Detect which cell encompasses the target text, then output its [x, y] center coordinate. 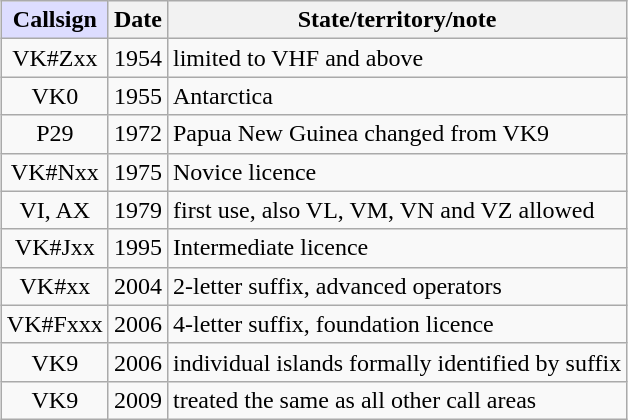
VK#Jxx [54, 248]
2-letter suffix, advanced operators [396, 286]
1972 [138, 134]
VK0 [54, 96]
VI, AX [54, 210]
1955 [138, 96]
4-letter suffix, foundation licence [396, 324]
1979 [138, 210]
first use, also VL, VM, VN and VZ allowed [396, 210]
Antarctica [396, 96]
2004 [138, 286]
1954 [138, 58]
2009 [138, 400]
Date [138, 20]
1975 [138, 172]
limited to VHF and above [396, 58]
treated the same as all other call areas [396, 400]
VK#xx [54, 286]
Novice licence [396, 172]
Callsign [54, 20]
Intermediate licence [396, 248]
VK#Nxx [54, 172]
State/territory/note [396, 20]
Papua New Guinea changed from VK9 [396, 134]
VK#Fxxx [54, 324]
1995 [138, 248]
individual islands formally identified by suffix [396, 362]
P29 [54, 134]
VK#Zxx [54, 58]
